Detect which cell encompasses the target text, then output its (X, Y) center coordinate. 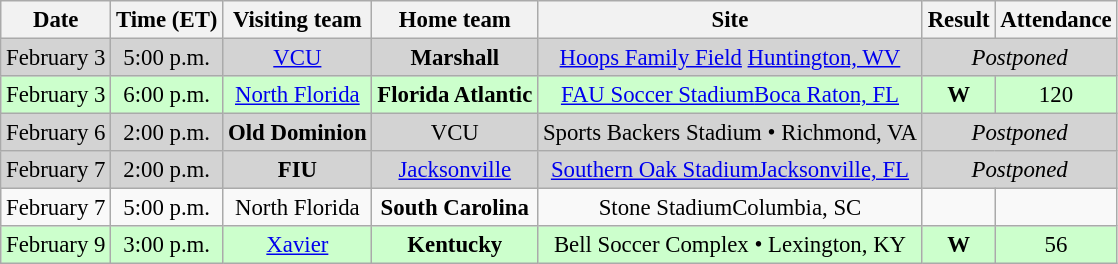
Home team (455, 20)
FAU Soccer StadiumBoca Raton, FL (730, 95)
Old Dominion (298, 133)
Result (958, 20)
56 (1056, 245)
6:00 p.m. (167, 95)
Kentucky (455, 245)
Hoops Family Field Huntington, WV (730, 58)
Marshall (455, 58)
120 (1056, 95)
Sports Backers Stadium • Richmond, VA (730, 133)
February 6 (56, 133)
Jacksonville (455, 170)
Florida Atlantic (455, 95)
Xavier (298, 245)
Southern Oak StadiumJacksonville, FL (730, 170)
3:00 p.m. (167, 245)
Visiting team (298, 20)
South Carolina (455, 208)
Stone StadiumColumbia, SC (730, 208)
Attendance (1056, 20)
February 9 (56, 245)
Date (56, 20)
Site (730, 20)
Bell Soccer Complex • Lexington, KY (730, 245)
Time (ET) (167, 20)
FIU (298, 170)
